Find where the given text appears and provide that cell's center as [X, Y] coordinate. 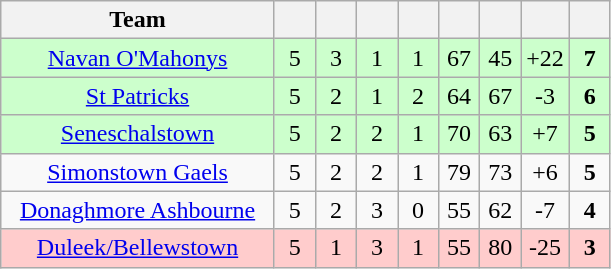
-25 [546, 248]
0 [418, 210]
Team [138, 20]
62 [500, 210]
+22 [546, 58]
7 [590, 58]
+6 [546, 172]
Simonstown Gaels [138, 172]
79 [460, 172]
6 [590, 96]
+7 [546, 134]
-7 [546, 210]
Duleek/Bellewstown [138, 248]
63 [500, 134]
73 [500, 172]
Navan O'Mahonys [138, 58]
Seneschalstown [138, 134]
Donaghmore Ashbourne [138, 210]
64 [460, 96]
4 [590, 210]
70 [460, 134]
80 [500, 248]
-3 [546, 96]
45 [500, 58]
St Patricks [138, 96]
